Detect which cell encompasses the target text, then output its (x, y) center coordinate. 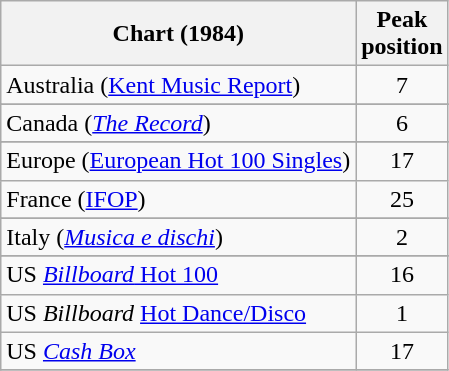
2 (402, 237)
France (IFOP) (178, 199)
16 (402, 275)
Chart (1984) (178, 34)
US Billboard Hot Dance/Disco (178, 313)
Peakposition (402, 34)
7 (402, 85)
Australia (Kent Music Report) (178, 85)
1 (402, 313)
US Cash Box (178, 351)
Italy (Musica e dischi) (178, 237)
Europe (European Hot 100 Singles) (178, 161)
US Billboard Hot 100 (178, 275)
Canada (The Record) (178, 123)
25 (402, 199)
6 (402, 123)
